Search for the cell housing the specified text and yield its [X, Y] center coordinate. 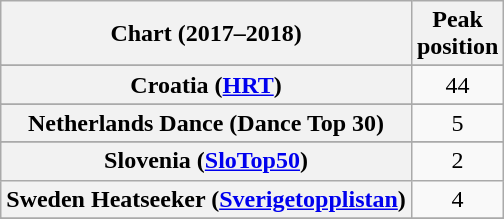
Croatia (HRT) [206, 85]
Peakposition [457, 34]
Netherlands Dance (Dance Top 30) [206, 123]
Sweden Heatseeker (Sverigetopplistan) [206, 199]
4 [457, 199]
2 [457, 161]
Chart (2017–2018) [206, 34]
Slovenia (SloTop50) [206, 161]
44 [457, 85]
5 [457, 123]
